Return the (x, y) coordinate for the center point of the cell that contains the specified text.  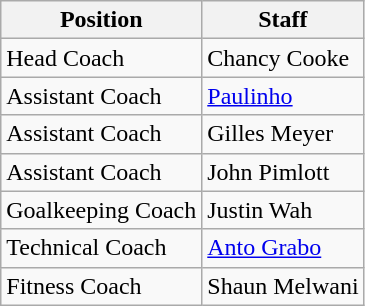
John Pimlott (283, 172)
Staff (283, 20)
Position (102, 20)
Goalkeeping Coach (102, 210)
Gilles Meyer (283, 134)
Technical Coach (102, 248)
Chancy Cooke (283, 58)
Paulinho (283, 96)
Fitness Coach (102, 286)
Shaun Melwani (283, 286)
Anto Grabo (283, 248)
Head Coach (102, 58)
Justin Wah (283, 210)
